Return the (X, Y) coordinate for the center point of the cell that contains the specified text.  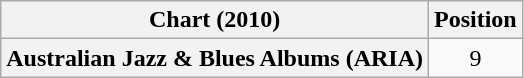
9 (476, 58)
Position (476, 20)
Australian Jazz & Blues Albums (ARIA) (215, 58)
Chart (2010) (215, 20)
